Locate the cell with the specified text and output its [X, Y] center coordinate. 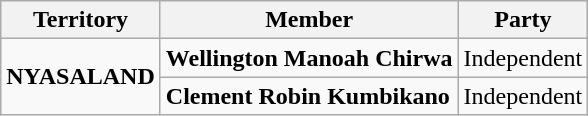
NYASALAND [81, 77]
Party [523, 20]
Clement Robin Kumbikano [309, 96]
Member [309, 20]
Wellington Manoah Chirwa [309, 58]
Territory [81, 20]
